Return [X, Y] of the center of cell containing provided text 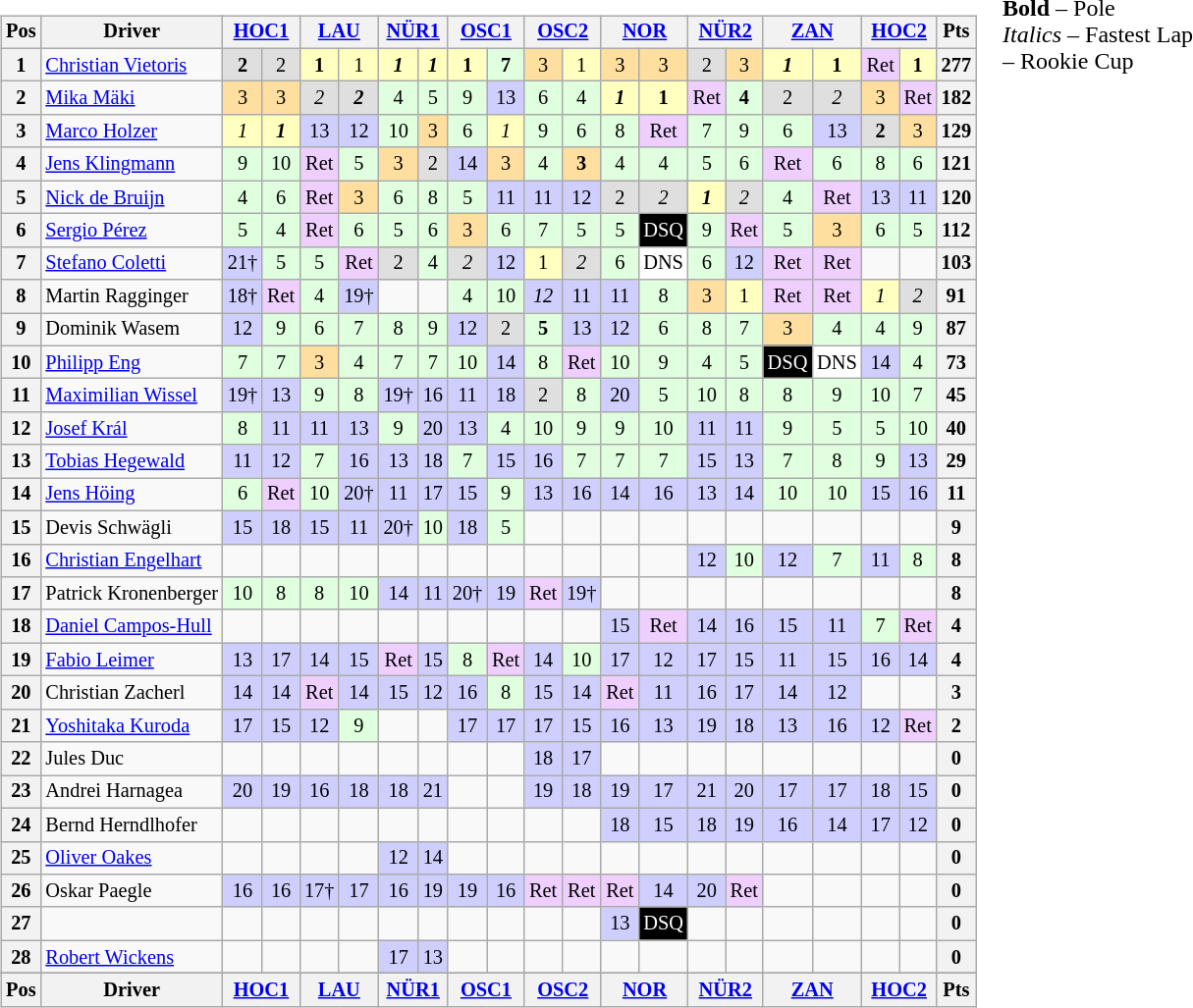
Devis Schwägli [132, 527]
Martin Ragginger [132, 296]
18† [243, 296]
Jens Klingmann [132, 164]
17† [319, 891]
Philipp Eng [132, 362]
Mika Mäki [132, 98]
Sergio Pérez [132, 231]
45 [956, 396]
Christian Engelhart [132, 560]
103 [956, 263]
Christian Zacherl [132, 693]
Maximilian Wissel [132, 396]
120 [956, 197]
24 [21, 824]
129 [956, 132]
Dominik Wasem [132, 330]
87 [956, 330]
91 [956, 296]
Daniel Campos-Hull [132, 626]
Josef Král [132, 429]
Nick de Bruijn [132, 197]
Oskar Paegle [132, 891]
40 [956, 429]
25 [21, 858]
21† [243, 263]
112 [956, 231]
Robert Wickens [132, 957]
Stefano Coletti [132, 263]
29 [956, 461]
277 [956, 65]
26 [21, 891]
Marco Holzer [132, 132]
Christian Vietoris [132, 65]
182 [956, 98]
28 [21, 957]
Tobias Hegewald [132, 461]
Patrick Kronenberger [132, 594]
Oliver Oakes [132, 858]
Fabio Leimer [132, 660]
Bernd Herndlhofer [132, 824]
73 [956, 362]
121 [956, 164]
22 [21, 759]
Jules Duc [132, 759]
27 [21, 924]
Jens Höing [132, 495]
23 [21, 792]
Yoshitaka Kuroda [132, 725]
Andrei Harnagea [132, 792]
